Scan for the cell matching the given text and deliver its (x, y) coordinate at center. 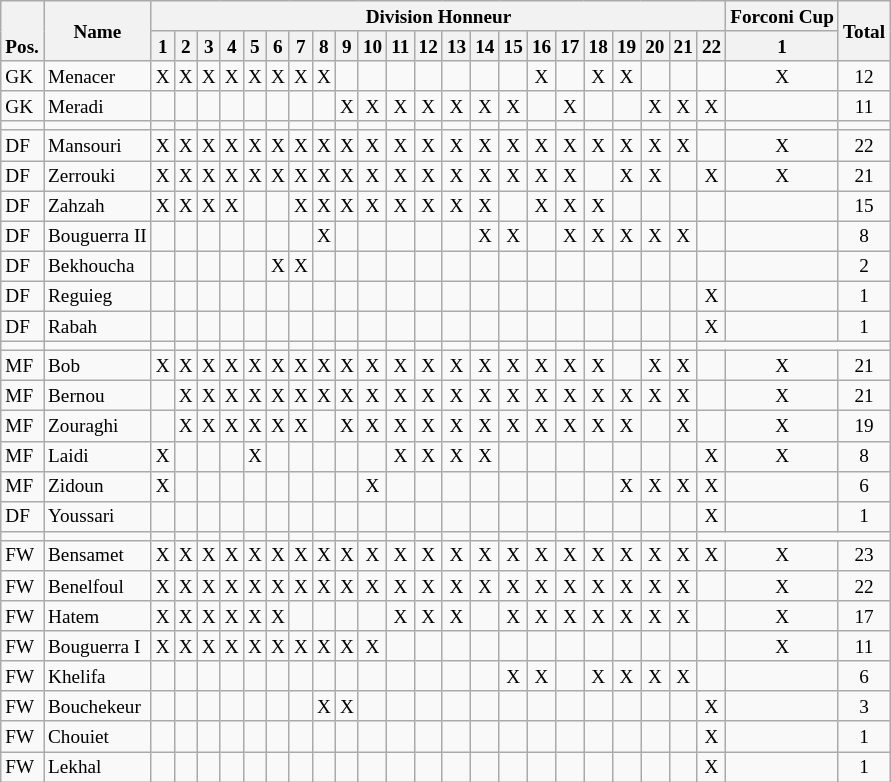
Menacer (98, 76)
Bernou (98, 396)
16 (541, 46)
9 (346, 46)
14 (485, 46)
Zerrouki (98, 175)
Bob (98, 365)
Hatem (98, 616)
Zidoun (98, 486)
13 (456, 46)
5 (254, 46)
Division Honneur (438, 16)
23 (864, 555)
Benelfoul (98, 585)
Meradi (98, 106)
Pos. (22, 31)
20 (655, 46)
Total (864, 31)
7 (300, 46)
Bouchekeur (98, 706)
Lekhal (98, 766)
Bensamet (98, 555)
Chouiet (98, 736)
18 (598, 46)
Zouraghi (98, 426)
Bouguerra II (98, 236)
Laidi (98, 456)
Zahzah (98, 206)
4 (232, 46)
Bekhoucha (98, 266)
10 (372, 46)
Name (98, 31)
Bouguerra I (98, 646)
Mansouri (98, 145)
Rabah (98, 326)
Youssari (98, 516)
Khelifa (98, 676)
Forconi Cup (782, 16)
Reguieg (98, 296)
